Search for the cell housing the specified text and yield its (x, y) center coordinate. 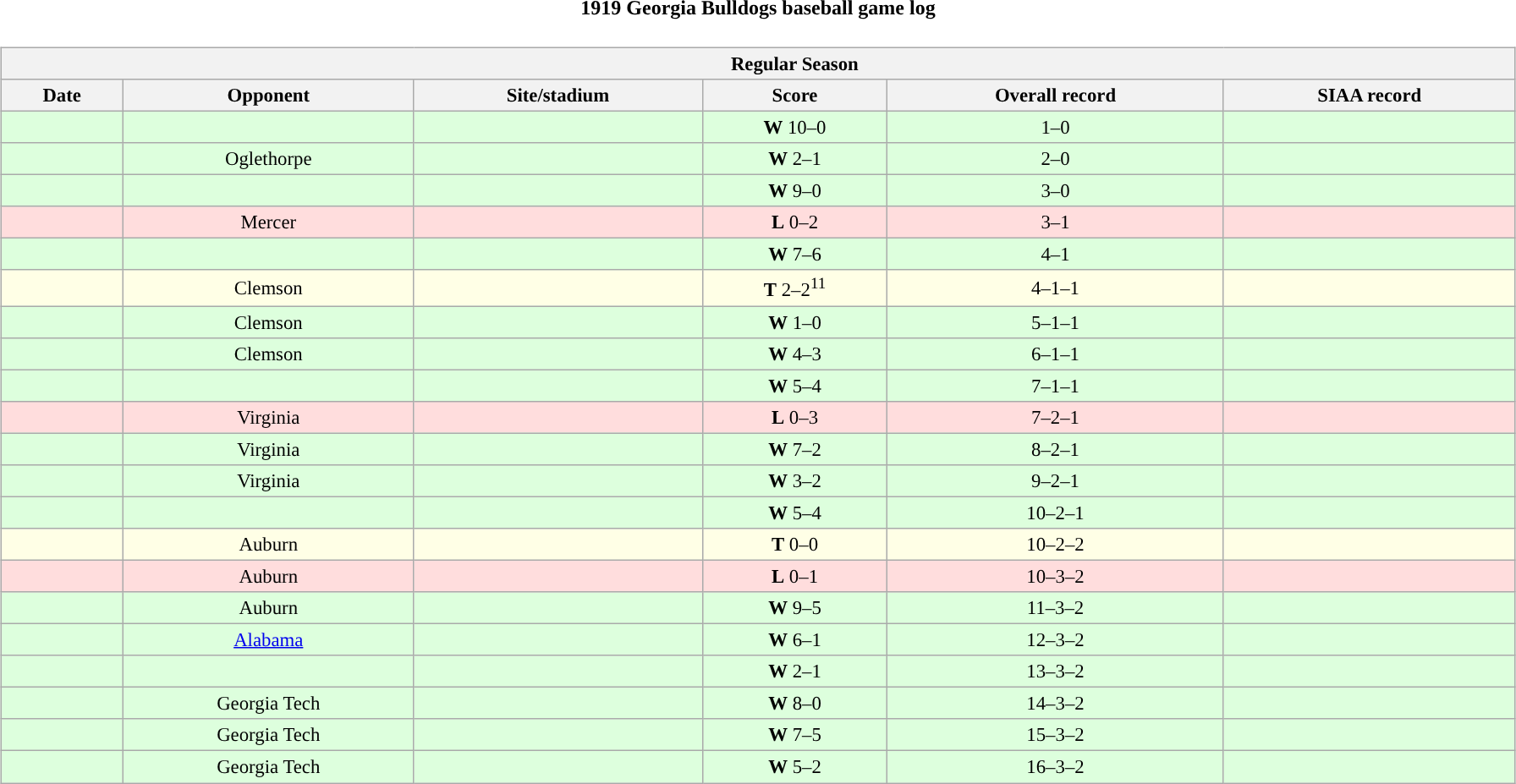
5–1–1 (1056, 322)
3–0 (1056, 191)
8–2–1 (1056, 449)
Mercer (269, 222)
SIAA record (1369, 96)
2–0 (1056, 159)
Overall record (1056, 96)
W 10–0 (795, 127)
13–3–2 (1056, 672)
Site/stadium (558, 96)
15–3–2 (1056, 735)
W 4–3 (795, 354)
W 8–0 (795, 704)
W 7–2 (795, 449)
1–0 (1056, 127)
10–2–1 (1056, 513)
9–2–1 (1056, 481)
11–3–2 (1056, 608)
L 0–3 (795, 417)
Score (795, 96)
10–3–2 (1056, 576)
T 0–0 (795, 545)
W 9–0 (795, 191)
W 9–5 (795, 608)
Regular Season (758, 63)
Oglethorpe (269, 159)
Opponent (269, 96)
T 2–211 (795, 288)
14–3–2 (1056, 704)
W 7–6 (795, 255)
16–3–2 (1056, 767)
4–1–1 (1056, 288)
L 0–1 (795, 576)
4–1 (1056, 255)
6–1–1 (1056, 354)
3–1 (1056, 222)
Date (63, 96)
10–2–2 (1056, 545)
W 1–0 (795, 322)
W 5–2 (795, 767)
12–3–2 (1056, 640)
W 6–1 (795, 640)
L 0–2 (795, 222)
W 3–2 (795, 481)
7–1–1 (1056, 386)
Alabama (269, 640)
W 7–5 (795, 735)
7–2–1 (1056, 417)
